Locate the cell with the specified text and output its [x, y] center coordinate. 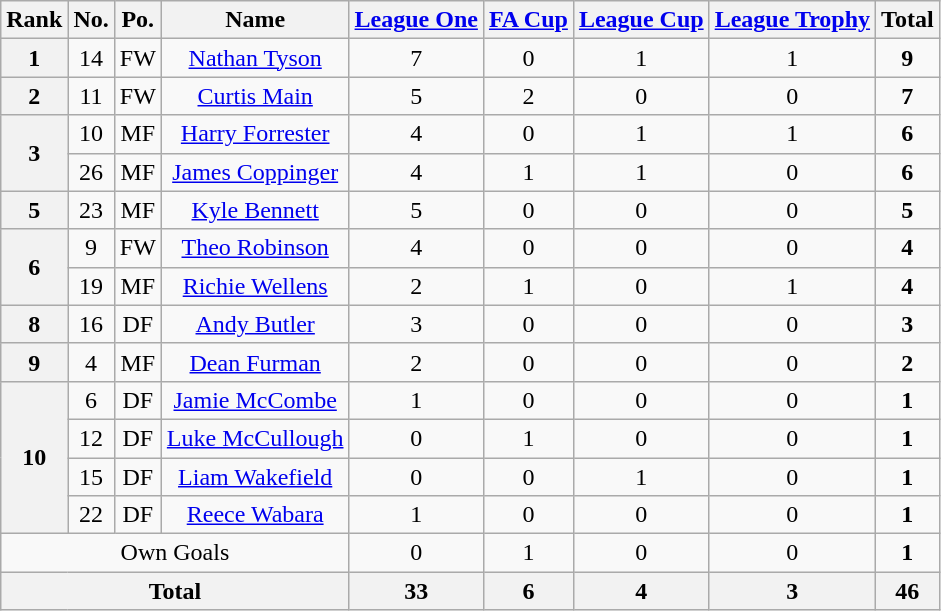
Rank [34, 20]
League One [416, 20]
FA Cup [528, 20]
Name [255, 20]
23 [91, 210]
19 [91, 286]
Richie Wellens [255, 286]
Reece Wabara [255, 515]
Own Goals [175, 553]
16 [91, 324]
No. [91, 20]
League Trophy [792, 20]
22 [91, 515]
Nathan Tyson [255, 58]
14 [91, 58]
15 [91, 477]
26 [91, 172]
Kyle Bennett [255, 210]
46 [908, 591]
James Coppinger [255, 172]
Curtis Main [255, 96]
Po. [138, 20]
8 [34, 324]
League Cup [641, 20]
Harry Forrester [255, 134]
Dean Furman [255, 362]
Jamie McCombe [255, 400]
Theo Robinson [255, 248]
Andy Butler [255, 324]
11 [91, 96]
Luke McCullough [255, 438]
12 [91, 438]
33 [416, 591]
Liam Wakefield [255, 477]
